From the cell containing the given text, extract its center point as (X, Y) coordinate. 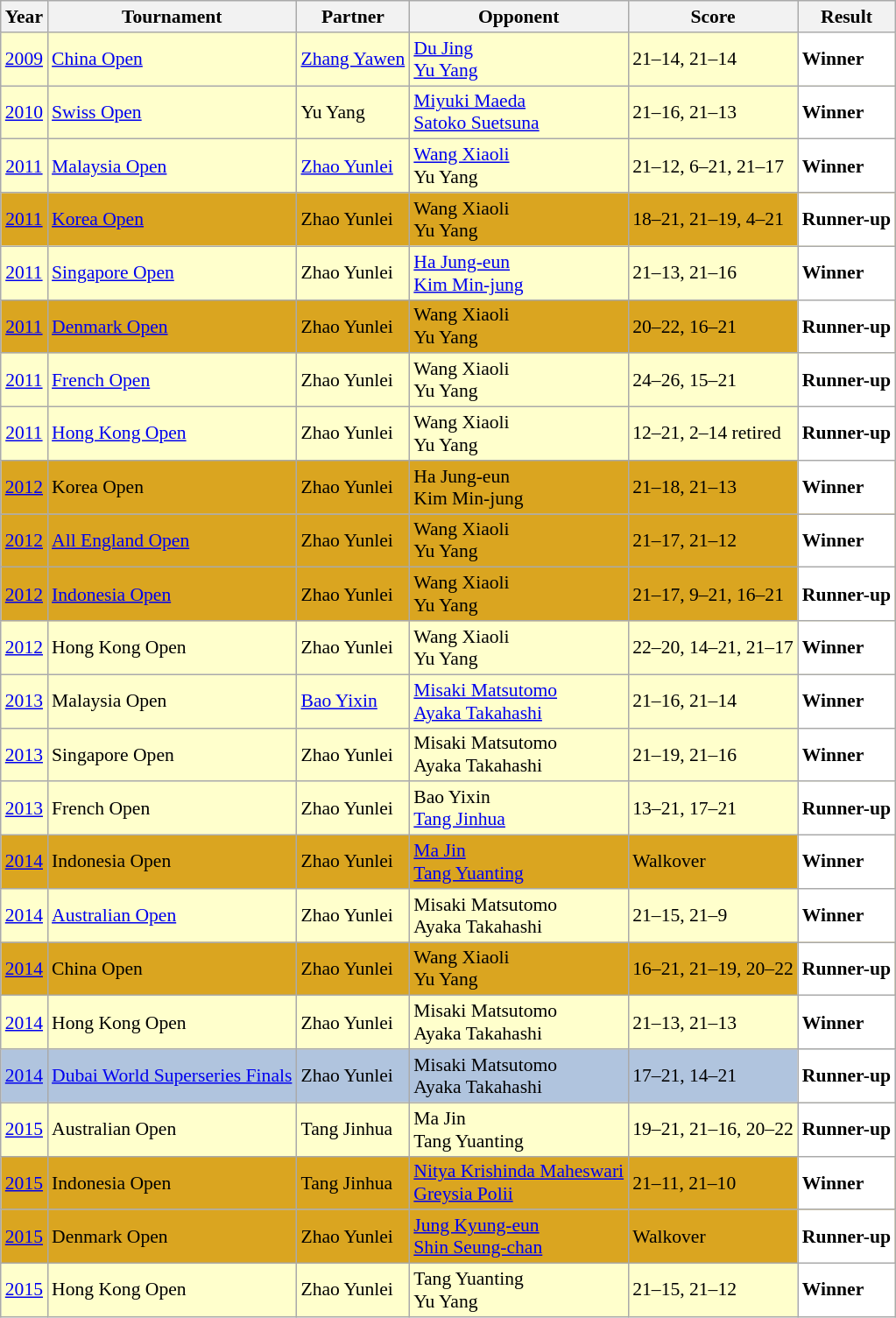
21–13, 21–13 (713, 1023)
21–12, 6–21, 21–17 (713, 166)
Opponent (519, 17)
Zhang Yawen (352, 60)
22–20, 14–21, 21–17 (713, 648)
24–26, 15–21 (713, 380)
Yu Yang (352, 112)
21–16, 21–14 (713, 701)
21–15, 21–12 (713, 1291)
13–21, 17–21 (713, 809)
21–19, 21–16 (713, 755)
21–11, 21–10 (713, 1182)
Result (846, 17)
21–17, 9–21, 16–21 (713, 594)
21–18, 21–13 (713, 487)
Year (25, 17)
2009 (25, 60)
21–13, 21–16 (713, 273)
Nitya Krishinda Maheswari Greysia Polii (519, 1182)
Miyuki Maeda Satoko Suetsuna (519, 112)
21–16, 21–13 (713, 112)
Jung Kyung-eun Shin Seung-chan (519, 1237)
Bao Yixin (352, 701)
20–22, 16–21 (713, 326)
Partner (352, 17)
21–17, 21–12 (713, 541)
Tournament (172, 17)
Swiss Open (172, 112)
12–21, 2–14 retired (713, 434)
Dubai World Superseries Finals (172, 1075)
21–14, 21–14 (713, 60)
Bao Yixin Tang Jinhua (519, 809)
Du Jing Yu Yang (519, 60)
All England Open (172, 541)
19–21, 21–16, 20–22 (713, 1130)
21–15, 21–9 (713, 916)
Score (713, 17)
18–21, 21–19, 4–21 (713, 219)
2010 (25, 112)
Tang Yuanting Yu Yang (519, 1291)
17–21, 14–21 (713, 1075)
16–21, 21–19, 20–22 (713, 969)
